From the cell containing the given text, extract its center point as [X, Y] coordinate. 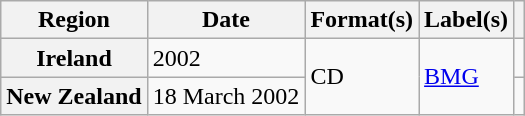
Format(s) [362, 20]
CD [362, 77]
Region [74, 20]
Date [226, 20]
Ireland [74, 58]
2002 [226, 58]
18 March 2002 [226, 96]
New Zealand [74, 96]
BMG [466, 77]
Label(s) [466, 20]
